Detect which cell encompasses the target text, then output its [X, Y] center coordinate. 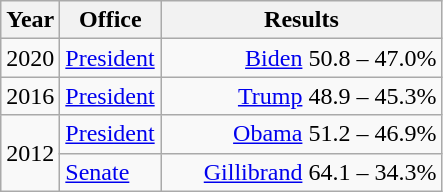
2020 [30, 58]
Biden 50.8 – 47.0% [302, 58]
Trump 48.9 – 45.3% [302, 96]
Senate [110, 172]
Obama 51.2 – 46.9% [302, 134]
Year [30, 20]
Gillibrand 64.1 – 34.3% [302, 172]
2016 [30, 96]
Office [110, 20]
Results [302, 20]
2012 [30, 153]
